Find where the given text appears and provide that cell's center as (x, y) coordinate. 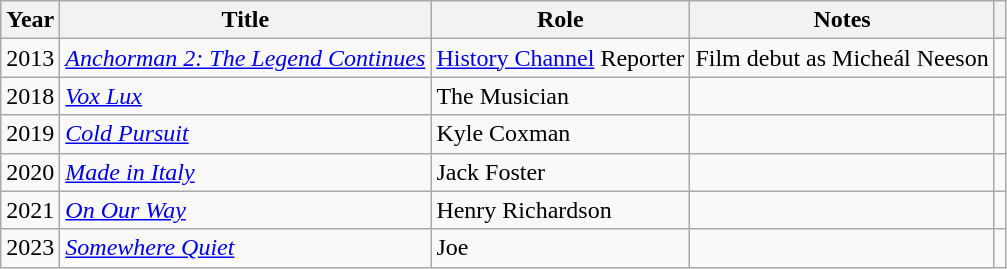
Year (30, 20)
2023 (30, 248)
Somewhere Quiet (246, 248)
Henry Richardson (560, 210)
The Musician (560, 96)
Anchorman 2: The Legend Continues (246, 58)
2013 (30, 58)
2019 (30, 134)
Joe (560, 248)
Jack Foster (560, 172)
Role (560, 20)
2020 (30, 172)
History Channel Reporter (560, 58)
2018 (30, 96)
Vox Lux (246, 96)
Kyle Coxman (560, 134)
Cold Pursuit (246, 134)
Title (246, 20)
2021 (30, 210)
Notes (842, 20)
Film debut as Micheál Neeson (842, 58)
On Our Way (246, 210)
Made in Italy (246, 172)
